Return the (X, Y) coordinate for the center point of the cell that contains the specified text.  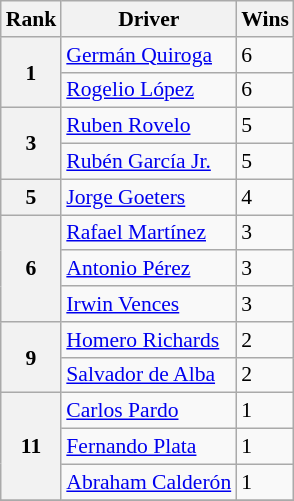
9 (32, 358)
Homero Richards (148, 340)
4 (265, 197)
Ruben Rovelo (148, 126)
Antonio Pérez (148, 269)
Rank (32, 19)
Irwin Vences (148, 304)
Abraham Calderón (148, 482)
Rafael Martínez (148, 233)
Jorge Goeters (148, 197)
Rubén García Jr. (148, 162)
Carlos Pardo (148, 411)
Germán Quiroga (148, 55)
Driver (148, 19)
Salvador de Alba (148, 375)
Fernando Plata (148, 447)
Rogelio López (148, 90)
11 (32, 446)
Wins (265, 19)
